Identify which cell holds the provided text, then report its [X, Y] central coordinate. 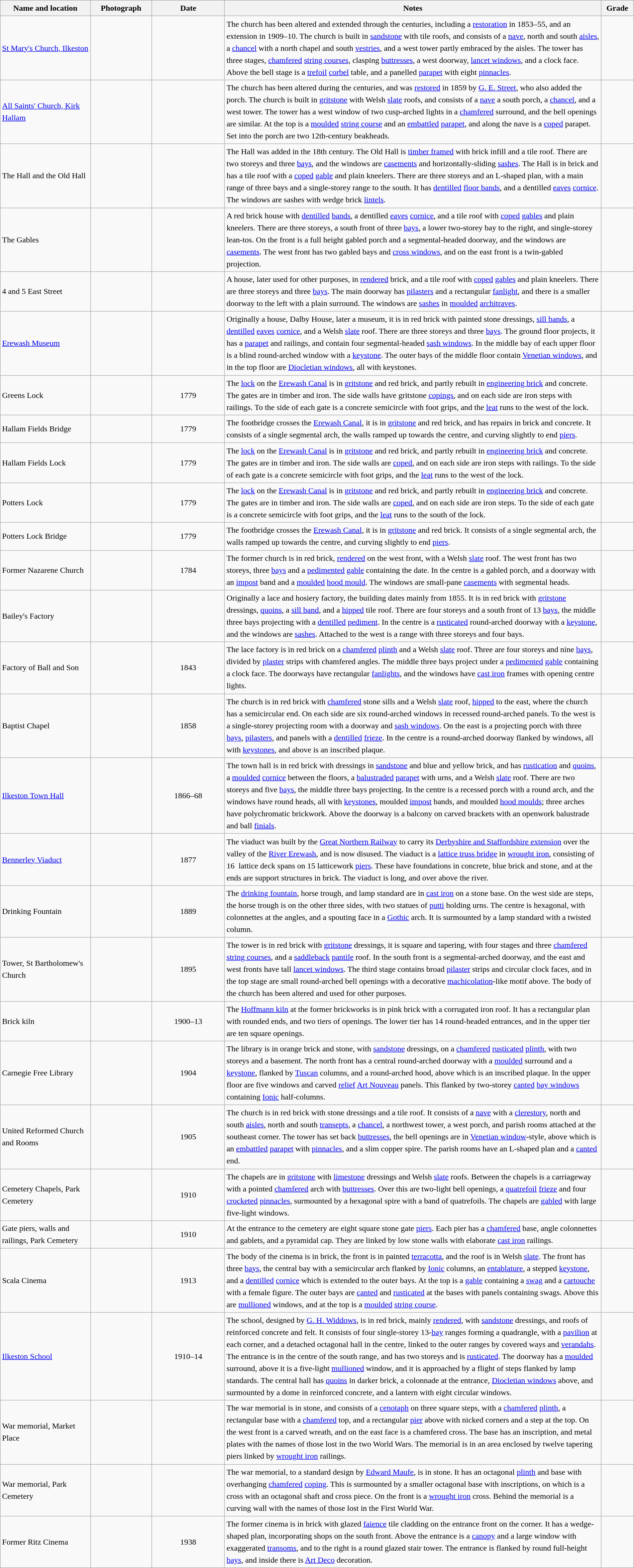
Date [188, 8]
Scala Cinema [45, 1280]
1784 [188, 570]
The Gables [45, 239]
1905 [188, 1137]
Erewash Museum [45, 343]
1910–14 [188, 1356]
1866–68 [188, 796]
War memorial, Market Place [45, 1432]
Former Ritz Cinema [45, 1542]
War memorial, Park Cemetery [45, 1490]
United Reformed Church and Rooms [45, 1137]
Carnegie Free Library [45, 1073]
1895 [188, 969]
1877 [188, 859]
Bailey's Factory [45, 616]
All Saints' Church, Kirk Hallam [45, 112]
1913 [188, 1280]
Cemetery Chapels, Park Cemetery [45, 1194]
1938 [188, 1542]
Tower, St Bartholomew's Church [45, 969]
Ilkeston Town Hall [45, 796]
Potters Lock [45, 502]
Name and location [45, 8]
Bennerley Viaduct [45, 859]
Former Nazarene Church [45, 570]
1904 [188, 1073]
Photograph [121, 8]
Greens Lock [45, 395]
1900–13 [188, 1021]
Brick kiln [45, 1021]
Hallam Fields Bridge [45, 429]
Factory of Ball and Son [45, 668]
Drinking Fountain [45, 912]
Notes [413, 8]
1858 [188, 726]
Hallam Fields Lock [45, 463]
The Hall and the Old Hall [45, 176]
1889 [188, 912]
Ilkeston School [45, 1356]
St Mary's Church, Ilkeston [45, 48]
Potters Lock Bridge [45, 536]
Baptist Chapel [45, 726]
Gate piers, walls and railings, Park Cemetery [45, 1235]
Grade [617, 8]
4 and 5 East Street [45, 292]
1843 [188, 668]
